For the text-containing cell, return its midpoint in (X, Y) coordinate format. 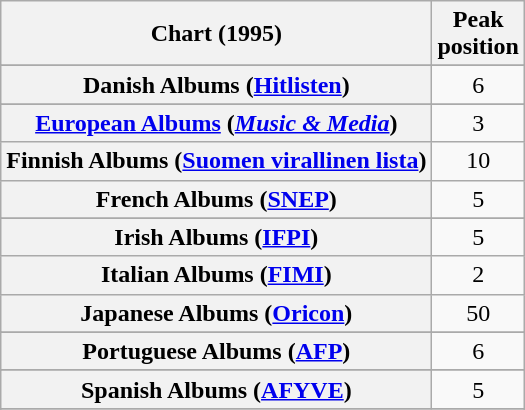
Peakposition (478, 34)
Chart (1995) (216, 34)
Japanese Albums (Oricon) (216, 313)
Danish Albums (Hitlisten) (216, 85)
2 (478, 275)
European Albums (Music & Media) (216, 123)
10 (478, 161)
Irish Albums (IFPI) (216, 237)
French Albums (SNEP) (216, 199)
3 (478, 123)
Spanish Albums (AFYVE) (216, 389)
Portuguese Albums (AFP) (216, 351)
50 (478, 313)
Italian Albums (FIMI) (216, 275)
Finnish Albums (Suomen virallinen lista) (216, 161)
